Find where the given text appears and provide that cell's center as [X, Y] coordinate. 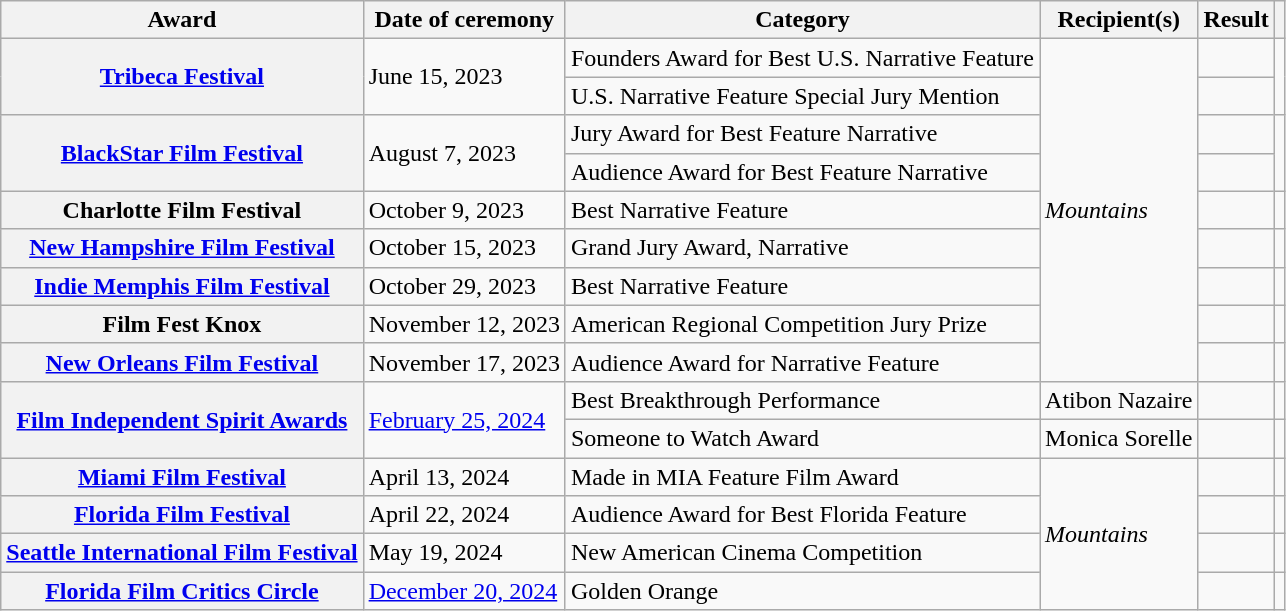
Film Independent Spirit Awards [182, 419]
October 29, 2023 [464, 286]
Founders Award for Best U.S. Narrative Feature [802, 58]
New Hampshire Film Festival [182, 248]
Grand Jury Award, Narrative [802, 248]
Award [182, 20]
May 19, 2024 [464, 553]
Made in MIA Feature Film Award [802, 477]
Best Breakthrough Performance [802, 400]
Film Fest Knox [182, 324]
Category [802, 20]
Florida Film Critics Circle [182, 591]
November 17, 2023 [464, 362]
Someone to Watch Award [802, 438]
New Orleans Film Festival [182, 362]
Jury Award for Best Feature Narrative [802, 134]
April 22, 2024 [464, 515]
Charlotte Film Festival [182, 210]
Monica Sorelle [1119, 438]
December 20, 2024 [464, 591]
April 13, 2024 [464, 477]
October 9, 2023 [464, 210]
BlackStar Film Festival [182, 153]
U.S. Narrative Feature Special Jury Mention [802, 96]
Seattle International Film Festival [182, 553]
February 25, 2024 [464, 419]
Florida Film Festival [182, 515]
Golden Orange [802, 591]
Indie Memphis Film Festival [182, 286]
October 15, 2023 [464, 248]
Date of ceremony [464, 20]
Atibon Nazaire [1119, 400]
Tribeca Festival [182, 77]
June 15, 2023 [464, 77]
New American Cinema Competition [802, 553]
Result [1236, 20]
August 7, 2023 [464, 153]
Audience Award for Best Florida Feature [802, 515]
Audience Award for Best Feature Narrative [802, 172]
Recipient(s) [1119, 20]
American Regional Competition Jury Prize [802, 324]
November 12, 2023 [464, 324]
Audience Award for Narrative Feature [802, 362]
Miami Film Festival [182, 477]
